Detect which cell encompasses the target text, then output its (X, Y) center coordinate. 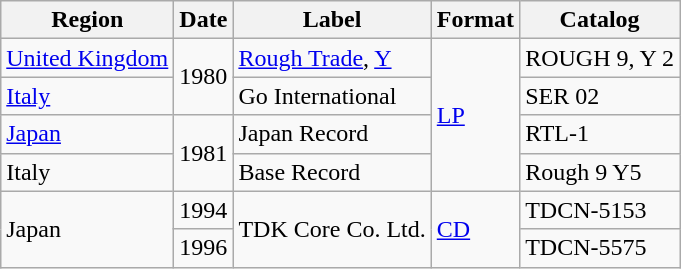
SER 02 (600, 96)
United Kingdom (88, 58)
Go International (332, 96)
TDK Core Co. Ltd. (332, 229)
TDCN-5575 (600, 248)
CD (475, 229)
1981 (204, 153)
1980 (204, 77)
Catalog (600, 20)
Date (204, 20)
ROUGH 9, Y 2 (600, 58)
Base Record (332, 172)
1996 (204, 248)
Region (88, 20)
Japan Record (332, 134)
TDCN-5153 (600, 210)
1994 (204, 210)
Format (475, 20)
Rough 9 Y5 (600, 172)
Label (332, 20)
Rough Trade, Y (332, 58)
RTL-1 (600, 134)
LP (475, 115)
